Search for the cell housing the specified text and yield its [X, Y] center coordinate. 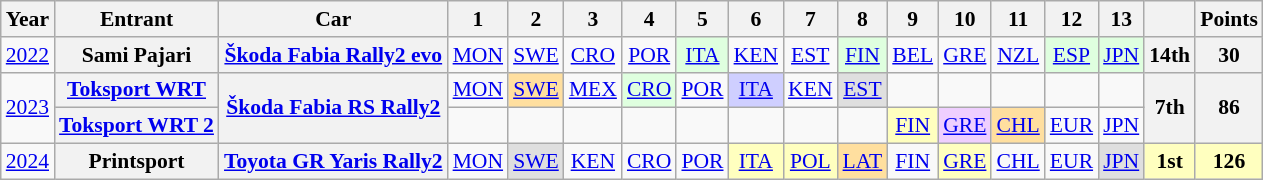
6 [756, 19]
8 [863, 19]
2023 [28, 108]
POL [810, 162]
126 [1229, 162]
14th [1170, 55]
Points [1229, 19]
30 [1229, 55]
2 [536, 19]
2022 [28, 55]
9 [912, 19]
Toksport WRT [136, 90]
Sami Pajari [136, 55]
LAT [863, 162]
2024 [28, 162]
Škoda Fabia RS Rally2 [334, 108]
Škoda Fabia Rally2 evo [334, 55]
NZL [1018, 55]
Toksport WRT 2 [136, 126]
1 [478, 19]
1st [1170, 162]
12 [1072, 19]
BEL [912, 55]
Entrant [136, 19]
7th [1170, 108]
ESP [1072, 55]
Printsport [136, 162]
Year [28, 19]
5 [702, 19]
Car [334, 19]
3 [593, 19]
4 [650, 19]
Toyota GR Yaris Rally2 [334, 162]
MEX [593, 90]
11 [1018, 19]
10 [964, 19]
7 [810, 19]
86 [1229, 108]
13 [1121, 19]
